Search for the cell housing the specified text and yield its [X, Y] center coordinate. 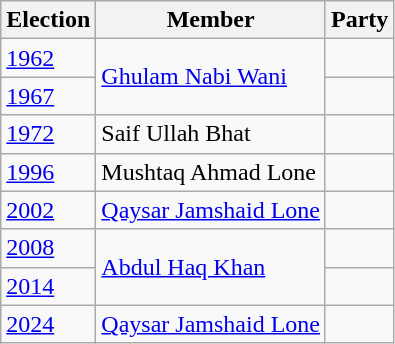
2002 [48, 210]
1996 [48, 172]
2008 [48, 248]
1967 [48, 96]
Election [48, 20]
1972 [48, 134]
Saif Ullah Bhat [211, 134]
Party [359, 20]
2014 [48, 286]
1962 [48, 58]
Mushtaq Ahmad Lone [211, 172]
Abdul Haq Khan [211, 267]
Member [211, 20]
Ghulam Nabi Wani [211, 77]
2024 [48, 324]
